Identify which cell holds the provided text, then report its [x, y] central coordinate. 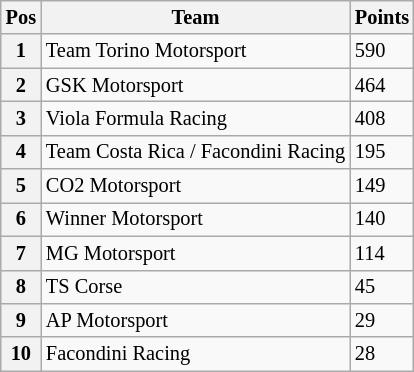
GSK Motorsport [196, 85]
Viola Formula Racing [196, 118]
45 [382, 287]
TS Corse [196, 287]
Pos [21, 17]
590 [382, 51]
10 [21, 354]
28 [382, 354]
3 [21, 118]
Team Costa Rica / Facondini Racing [196, 152]
Winner Motorsport [196, 219]
CO2 Motorsport [196, 186]
4 [21, 152]
Team [196, 17]
9 [21, 320]
6 [21, 219]
195 [382, 152]
114 [382, 253]
Points [382, 17]
8 [21, 287]
AP Motorsport [196, 320]
7 [21, 253]
MG Motorsport [196, 253]
408 [382, 118]
149 [382, 186]
1 [21, 51]
2 [21, 85]
464 [382, 85]
5 [21, 186]
140 [382, 219]
Facondini Racing [196, 354]
29 [382, 320]
Team Torino Motorsport [196, 51]
